For the text-containing cell, return its midpoint in [X, Y] coordinate format. 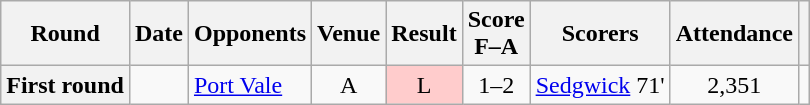
Attendance [734, 34]
First round [66, 85]
2,351 [734, 85]
Date [158, 34]
1–2 [496, 85]
Opponents [250, 34]
Result [424, 34]
Scorers [600, 34]
A [349, 85]
Port Vale [250, 85]
L [424, 85]
Round [66, 34]
ScoreF–A [496, 34]
Sedgwick 71' [600, 85]
Venue [349, 34]
